Output the [x, y] coordinate of the center of the cell containing the given text.  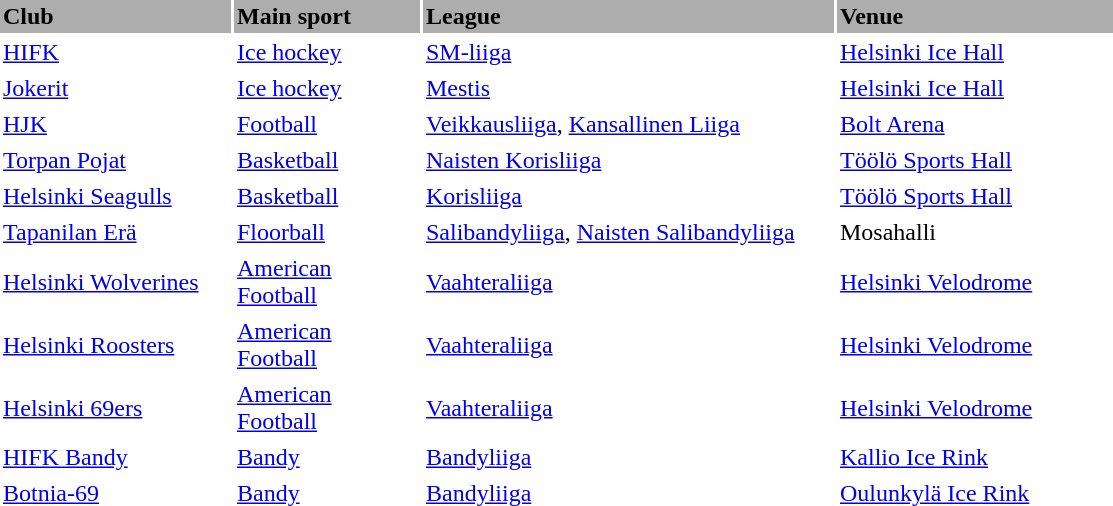
Football [327, 124]
Venue [975, 16]
Floorball [327, 232]
Tapanilan Erä [116, 232]
Salibandyliiga, Naisten Salibandyliiga [628, 232]
Naisten Korisliiga [628, 160]
Main sport [327, 16]
Jokerit [116, 88]
Veikkausliiga, Kansallinen Liiga [628, 124]
SM-liiga [628, 52]
Club [116, 16]
Bolt Arena [975, 124]
Mestis [628, 88]
Torpan Pojat [116, 160]
Helsinki Seagulls [116, 196]
HJK [116, 124]
Helsinki 69ers [116, 408]
Mosahalli [975, 232]
Bandyliiga [628, 458]
Kallio Ice Rink [975, 458]
Helsinki Roosters [116, 345]
HIFK Bandy [116, 458]
League [628, 16]
Bandy [327, 458]
Korisliiga [628, 196]
Helsinki Wolverines [116, 282]
HIFK [116, 52]
